Determine the (X, Y) coordinate at the center of the cell enclosing the given text.  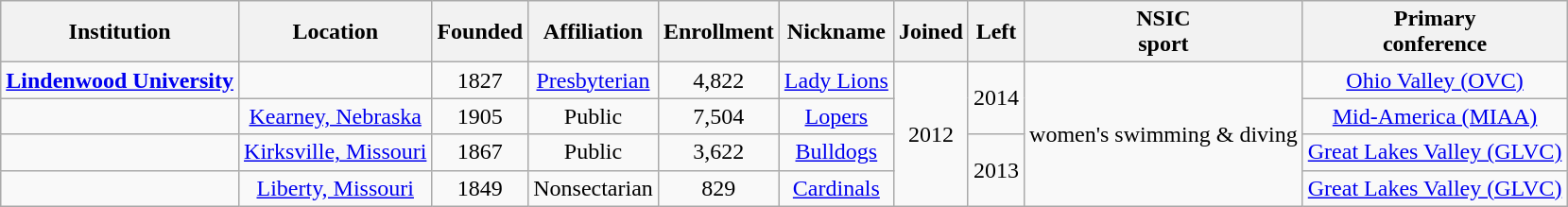
Joined (930, 32)
Kearney, Nebraska (336, 116)
Left (996, 32)
Primaryconference (1435, 32)
1905 (480, 116)
7,504 (718, 116)
Affiliation (594, 32)
Cardinals (836, 188)
women's swimming & diving (1164, 134)
Founded (480, 32)
Kirksville, Missouri (336, 152)
Lady Lions (836, 80)
2014 (996, 98)
Location (336, 32)
2012 (930, 134)
1827 (480, 80)
3,622 (718, 152)
Mid-America (MIAA) (1435, 116)
Nonsectarian (594, 188)
Presbyterian (594, 80)
Enrollment (718, 32)
Liberty, Missouri (336, 188)
Bulldogs (836, 152)
1867 (480, 152)
NSICsport (1164, 32)
829 (718, 188)
Institution (120, 32)
2013 (996, 170)
Ohio Valley (OVC) (1435, 80)
Lindenwood University (120, 80)
1849 (480, 188)
Lopers (836, 116)
4,822 (718, 80)
Nickname (836, 32)
